Scan for the cell matching the given text and deliver its (X, Y) coordinate at center. 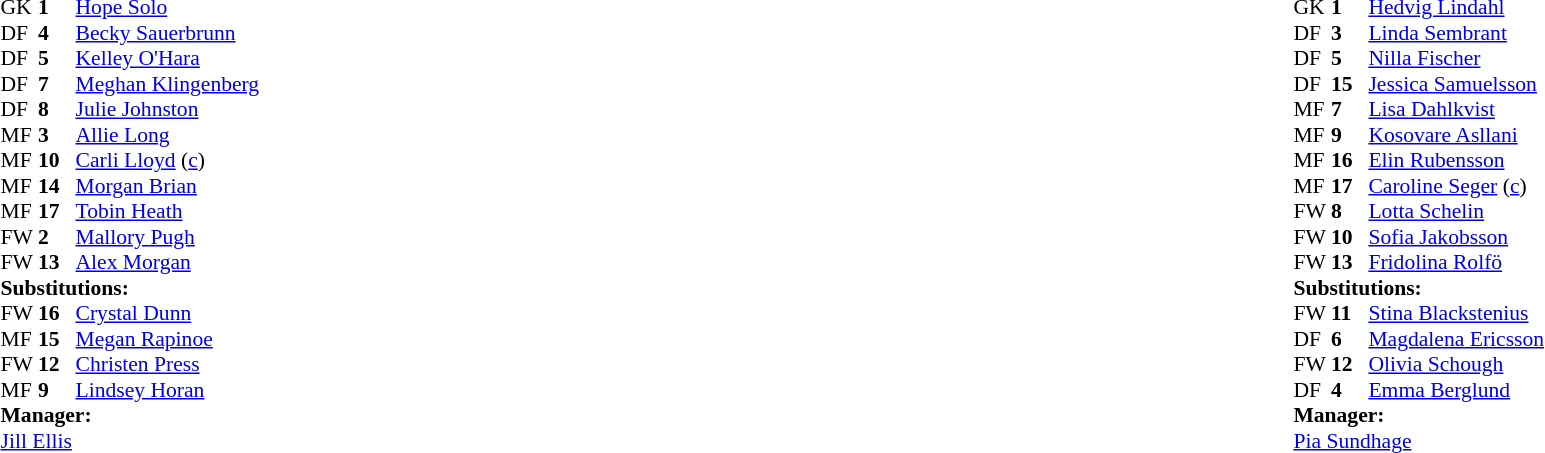
14 (57, 186)
Julie Johnston (168, 109)
Becky Sauerbrunn (168, 33)
6 (1350, 339)
Morgan Brian (168, 186)
Kelley O'Hara (168, 59)
Megan Rapinoe (168, 339)
Tobin Heath (168, 211)
Carli Lloyd (c) (168, 161)
Stina Blackstenius (1456, 313)
2 (57, 237)
Christen Press (168, 365)
Linda Sembrant (1456, 33)
Lindsey Horan (168, 390)
Emma Berglund (1456, 390)
Allie Long (168, 135)
Magdalena Ericsson (1456, 339)
Elin Rubensson (1456, 161)
Meghan Klingenberg (168, 84)
Jessica Samuelsson (1456, 84)
Sofia Jakobsson (1456, 237)
Mallory Pugh (168, 237)
Alex Morgan (168, 263)
Caroline Seger (c) (1456, 186)
Olivia Schough (1456, 365)
Lisa Dahlkvist (1456, 109)
11 (1350, 313)
Lotta Schelin (1456, 211)
Kosovare Asllani (1456, 135)
Nilla Fischer (1456, 59)
Fridolina Rolfö (1456, 263)
Crystal Dunn (168, 313)
